Determine the (X, Y) coordinate at the center of the cell enclosing the given text.  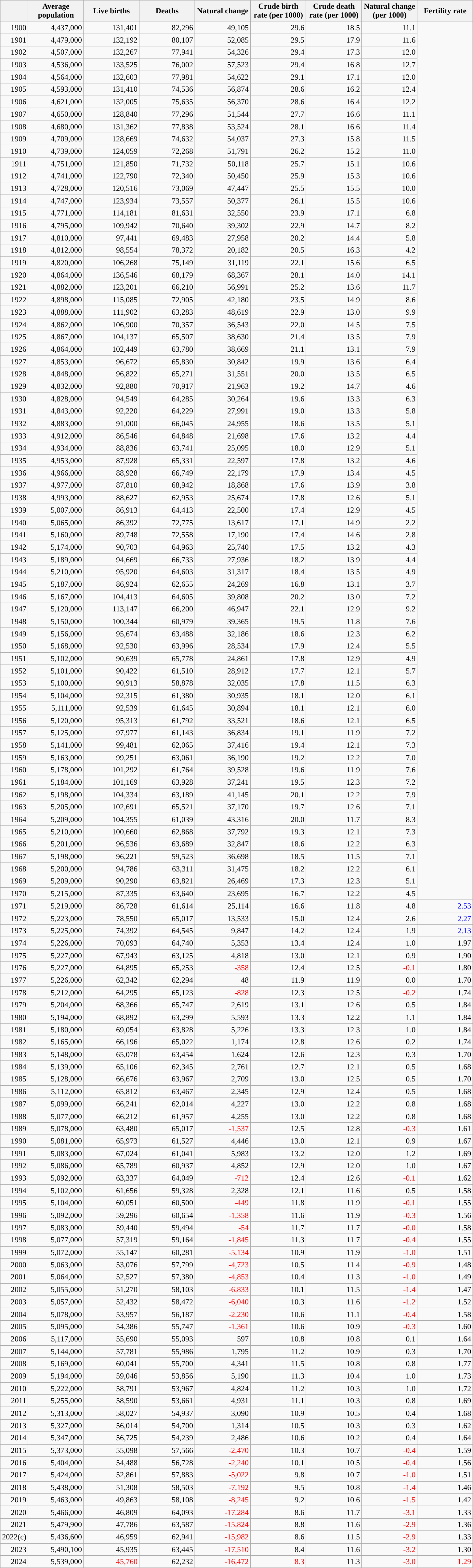
72,558 (167, 535)
104,413 (112, 597)
75,635 (167, 102)
22.0 (278, 324)
5,255,000 (56, 1401)
2022(c) (14, 1537)
114,181 (112, 213)
1984 (14, 1067)
3,090 (223, 1413)
90,639 (112, 659)
4,931 (223, 1401)
1999 (14, 1252)
51,308 (112, 1487)
-17,284 (223, 1512)
101,292 (112, 770)
54,037 (223, 139)
17,190 (223, 535)
1995 (14, 1203)
5,180,000 (56, 1030)
2,709 (223, 1079)
2008 (14, 1364)
55,986 (167, 1351)
128,840 (112, 114)
5,219,000 (56, 906)
5,404,000 (56, 1463)
-16,472 (223, 1562)
-4,853 (223, 1277)
4,993,000 (56, 498)
1962 (14, 795)
1.1 (389, 1017)
5,167,000 (56, 597)
67,024 (112, 1154)
55,093 (167, 1339)
132,192 (112, 40)
122,790 (112, 176)
1968 (14, 869)
-4,723 (223, 1265)
4,621,000 (56, 102)
5,065,000 (56, 522)
Deaths (167, 11)
1974 (14, 943)
5,169,000 (56, 1364)
25.7 (278, 163)
53,076 (112, 1265)
52,432 (112, 1302)
61,957 (167, 1116)
62,868 (167, 832)
6.2 (389, 634)
49,863 (112, 1500)
1944 (14, 572)
61,143 (167, 733)
53,856 (167, 1376)
Crude birth rate (per 1000) (278, 11)
50,450 (223, 176)
5,215,000 (56, 894)
62,953 (167, 498)
4,564,000 (56, 77)
64,093 (167, 1512)
76,002 (167, 65)
71,732 (167, 163)
39,528 (223, 770)
2.8 (389, 535)
51,544 (223, 114)
102,691 (112, 807)
24,269 (223, 584)
1.73 (445, 1376)
1940 (14, 522)
9.8 (278, 1475)
87,810 (112, 485)
65,507 (167, 337)
4,953,000 (56, 461)
17.7 (278, 671)
1990 (14, 1141)
64,895 (112, 968)
62,345 (167, 1067)
1958 (14, 745)
72,340 (167, 176)
-1,361 (223, 1326)
25,114 (223, 906)
-712 (223, 1178)
-2,470 (223, 1450)
66,200 (167, 609)
4,977,000 (56, 485)
57,319 (112, 1240)
1945 (14, 584)
0.0 (389, 980)
-1.2 (389, 1302)
1.90 (445, 955)
Live births (112, 11)
1966 (14, 844)
5,156,000 (56, 634)
65,271 (167, 374)
1.60 (445, 1326)
2.6 (389, 918)
1970 (14, 894)
4,507,000 (56, 52)
1982 (14, 1042)
1992 (14, 1166)
1983 (14, 1054)
14.0 (334, 275)
2.53 (445, 906)
63,454 (167, 1054)
58,108 (167, 1500)
22,179 (223, 473)
65,331 (167, 461)
94,549 (112, 399)
4,747,000 (56, 201)
4,820,000 (56, 263)
2003 (14, 1302)
96,822 (112, 374)
1919 (14, 263)
1989 (14, 1129)
26.2 (278, 151)
61,645 (167, 708)
1975 (14, 955)
62,014 (167, 1104)
132,005 (112, 102)
131,410 (112, 89)
64,963 (167, 547)
1939 (14, 510)
1979 (14, 1005)
27,958 (223, 238)
1936 (14, 473)
5,072,000 (56, 1252)
31,317 (223, 572)
131,401 (112, 28)
5,212,000 (56, 993)
5,490,100 (56, 1549)
36,190 (223, 758)
106,268 (112, 263)
68,892 (112, 1017)
1.2 (389, 1154)
100,344 (112, 621)
4,882,000 (56, 287)
1934 (14, 448)
24,955 (223, 424)
97,441 (112, 238)
5,189,000 (56, 559)
27,991 (223, 411)
1937 (14, 485)
65,022 (167, 1042)
5,144,000 (56, 1351)
1.80 (445, 968)
-0.2 (389, 993)
19.4 (278, 745)
4,593,000 (56, 89)
19.9 (278, 362)
20,182 (223, 250)
1928 (14, 374)
1967 (14, 856)
1943 (14, 559)
120,516 (112, 189)
1923 (14, 312)
1950 (14, 646)
92,539 (112, 708)
1903 (14, 65)
20.5 (278, 250)
4,650,000 (56, 114)
5,187,000 (56, 584)
90,703 (112, 547)
18,868 (223, 485)
27.3 (278, 139)
96,672 (112, 362)
4,883,000 (56, 424)
5,313,000 (56, 1413)
Natural change (per 1000) (389, 11)
56,991 (223, 287)
1.9 (389, 931)
1972 (14, 918)
4,739,000 (56, 151)
5,095,000 (56, 1326)
32,847 (223, 844)
69,054 (112, 1030)
6.0 (389, 708)
102,449 (112, 349)
5,184,000 (56, 782)
87,928 (112, 461)
61,614 (167, 906)
75,149 (167, 263)
4,828,000 (56, 399)
2014 (14, 1438)
10.2 (334, 1438)
94,669 (112, 559)
2.2 (389, 522)
1.48 (445, 1265)
1930 (14, 399)
90,290 (112, 881)
70,093 (112, 943)
25.2 (278, 287)
53,661 (167, 1401)
57,781 (112, 1351)
56,728 (167, 1463)
59,296 (112, 1215)
5,063,000 (56, 1265)
121,850 (112, 163)
5,112,000 (56, 1091)
69,483 (167, 238)
18.4 (278, 572)
72,268 (167, 151)
1,795 (223, 1351)
59,328 (167, 1191)
52,861 (112, 1475)
4,832,000 (56, 386)
-5,134 (223, 1252)
58,027 (112, 1413)
25,740 (223, 547)
60,281 (167, 1252)
64,603 (167, 572)
Natural change (223, 11)
6.4 (389, 362)
23,695 (223, 894)
Crude death rate (per 1000) (334, 11)
2005 (14, 1326)
1960 (14, 770)
111,902 (112, 312)
1901 (14, 40)
1991 (14, 1154)
4,728,000 (56, 189)
4,867,000 (56, 337)
5,168,000 (56, 646)
1981 (14, 1030)
63,488 (167, 634)
2,345 (223, 1091)
56,370 (223, 102)
14.6 (334, 535)
-1,537 (223, 1129)
46,809 (112, 1512)
5,081,000 (56, 1141)
63,587 (167, 1524)
61,764 (167, 770)
36,834 (223, 733)
59,494 (167, 1228)
1949 (14, 634)
5,101,000 (56, 671)
2012 (14, 1413)
-6,833 (223, 1289)
64,740 (167, 943)
128,669 (112, 139)
-3.1 (389, 1512)
46,947 (223, 609)
2,486 (223, 1438)
46,959 (112, 1537)
1969 (14, 881)
70,640 (167, 226)
1,624 (223, 1054)
5,139,000 (56, 1067)
73,557 (167, 201)
101,169 (112, 782)
64,229 (167, 411)
5,057,000 (56, 1302)
30,842 (223, 362)
4,771,000 (56, 213)
5,125,000 (56, 733)
1987 (14, 1104)
1920 (14, 275)
109,942 (112, 226)
31,119 (223, 263)
53,957 (112, 1314)
63,445 (167, 1549)
64,295 (112, 993)
77,941 (167, 52)
58,590 (112, 1401)
131,362 (112, 126)
55,098 (112, 1450)
19.0 (278, 411)
1948 (14, 621)
65,078 (112, 1054)
1973 (14, 931)
-15,824 (223, 1524)
30,264 (223, 399)
-1,358 (223, 1215)
1961 (14, 782)
2019 (14, 1500)
1946 (14, 597)
3.7 (389, 584)
61,041 (167, 1154)
5,593 (223, 1017)
4,934,000 (56, 448)
1938 (14, 498)
37,170 (223, 807)
53,967 (167, 1389)
-8,245 (223, 1500)
66,196 (112, 1042)
63,967 (167, 1079)
2021 (14, 1524)
5,128,000 (56, 1079)
1956 (14, 720)
86,913 (112, 510)
86,924 (112, 584)
82,296 (167, 28)
4,824 (223, 1389)
22,500 (223, 510)
65,253 (167, 968)
58,503 (167, 1487)
87,335 (112, 894)
2,619 (223, 1005)
-0.9 (389, 1265)
4,536,000 (56, 65)
88,627 (112, 498)
63,061 (167, 758)
59,440 (112, 1228)
5,148,000 (56, 1054)
-358 (223, 968)
7.5 (389, 324)
47,447 (223, 189)
92,530 (112, 646)
5,163,000 (56, 758)
61,792 (167, 720)
5,373,000 (56, 1450)
58,791 (112, 1389)
47,786 (112, 1524)
14.1 (389, 275)
2018 (14, 1487)
9.5 (278, 1487)
14.4 (334, 238)
9.9 (389, 312)
5.7 (389, 671)
59,523 (167, 856)
21,963 (223, 386)
4,741,000 (56, 176)
36,543 (223, 324)
11.0 (389, 151)
37,241 (223, 782)
1907 (14, 114)
4,818 (223, 955)
65,789 (112, 1166)
132,603 (112, 77)
1985 (14, 1079)
1911 (14, 163)
1.97 (445, 943)
2000 (14, 1265)
54,386 (112, 1326)
92,220 (112, 411)
2.27 (445, 918)
26.1 (278, 201)
1988 (14, 1116)
86,392 (112, 522)
25.9 (278, 176)
1914 (14, 201)
63,125 (167, 955)
62,655 (167, 584)
4.3 (389, 547)
58,103 (167, 1289)
104,334 (112, 795)
4,227 (223, 1104)
61,656 (112, 1191)
23.9 (278, 213)
54,622 (223, 77)
58,878 (167, 683)
61,039 (167, 819)
33,521 (223, 720)
51,270 (112, 1289)
19.7 (278, 807)
5,479,900 (56, 1524)
74,632 (167, 139)
15.3 (334, 176)
1924 (14, 324)
1.47 (445, 1289)
60,051 (112, 1203)
29.1 (278, 77)
64,049 (167, 1178)
65,973 (112, 1141)
104,137 (112, 337)
15.6 (334, 263)
13,533 (223, 918)
124,059 (112, 151)
1906 (14, 102)
43,316 (223, 819)
1910 (14, 151)
-54 (223, 1228)
96,221 (112, 856)
5,190 (223, 1376)
597 (223, 1339)
63,480 (112, 1129)
2010 (14, 1389)
5,007,000 (56, 510)
66,676 (112, 1079)
1933 (14, 436)
4,848,000 (56, 374)
64,545 (167, 931)
59,164 (167, 1240)
1964 (14, 819)
21.1 (278, 349)
1902 (14, 52)
1913 (14, 189)
9,847 (223, 931)
89,748 (112, 535)
19.1 (278, 733)
1,314 (223, 1426)
95,313 (112, 720)
5,160,000 (56, 535)
2024 (14, 1562)
54,239 (167, 1438)
63,283 (167, 312)
54,937 (167, 1413)
1951 (14, 659)
4,966,000 (56, 473)
5,201,000 (56, 844)
3.8 (389, 485)
1993 (14, 1178)
53,524 (223, 126)
2017 (14, 1475)
37,416 (223, 745)
5,539,000 (56, 1562)
4,255 (223, 1116)
5,466,000 (56, 1512)
1980 (14, 1017)
5,086,000 (56, 1166)
1959 (14, 758)
115,085 (112, 300)
67,943 (112, 955)
62,232 (167, 1562)
25.5 (278, 189)
81,631 (167, 213)
32,035 (223, 683)
14.2 (278, 931)
5,178,000 (56, 770)
2002 (14, 1289)
66,241 (112, 1104)
1918 (14, 250)
1932 (14, 424)
104,355 (112, 819)
63,467 (167, 1091)
-1.5 (389, 1500)
0.2 (389, 1042)
86,546 (112, 436)
32,550 (223, 213)
16.2 (334, 89)
39,302 (223, 226)
63,780 (167, 349)
78,550 (112, 918)
5,055,000 (56, 1289)
1978 (14, 993)
57,380 (167, 1277)
-2,240 (223, 1463)
77,838 (167, 126)
20.1 (278, 795)
39,365 (223, 621)
4,843,000 (56, 411)
63,821 (167, 881)
1.52 (445, 1302)
5,983 (223, 1154)
1996 (14, 1215)
1971 (14, 906)
2.13 (445, 931)
5,100,000 (56, 683)
37,792 (223, 832)
1998 (14, 1240)
54,488 (112, 1463)
Average population (56, 11)
15.2 (334, 151)
65,123 (167, 993)
2001 (14, 1277)
5,141,000 (56, 745)
42,180 (223, 300)
1.72 (445, 1389)
1935 (14, 461)
63,311 (167, 869)
4,898,000 (56, 300)
1.77 (445, 1364)
25,095 (223, 448)
-2,230 (223, 1314)
55,147 (112, 1252)
57,566 (167, 1450)
1954 (14, 696)
1.30 (445, 1549)
60,654 (167, 1215)
1.49 (445, 1277)
48,619 (223, 312)
32,186 (223, 634)
4,751,000 (56, 163)
23.5 (278, 300)
1947 (14, 609)
57,523 (223, 65)
4.2 (389, 250)
1908 (14, 126)
31,475 (223, 869)
60,500 (167, 1203)
1931 (14, 411)
5,111,000 (56, 708)
92,315 (112, 696)
38,630 (223, 337)
1912 (14, 176)
132,267 (112, 52)
90,422 (112, 671)
60,937 (167, 1166)
74,392 (112, 931)
62,294 (167, 980)
91,000 (112, 424)
60,041 (112, 1364)
-5,022 (223, 1475)
-17,510 (223, 1549)
136,546 (112, 275)
13,617 (223, 522)
45,760 (112, 1562)
68,942 (167, 485)
56,874 (223, 89)
74,536 (167, 89)
8.2 (389, 226)
29.6 (278, 28)
10.0 (389, 189)
49,105 (223, 28)
5,200,000 (56, 869)
65,812 (112, 1091)
27,936 (223, 559)
66,210 (167, 287)
123,201 (112, 287)
22,597 (223, 461)
21.4 (278, 337)
4,437,000 (56, 28)
62,941 (167, 1537)
62,065 (167, 745)
68,367 (223, 275)
106,900 (112, 324)
70,357 (167, 324)
1942 (14, 547)
95,674 (112, 634)
5,436,600 (56, 1537)
123,934 (112, 201)
2020 (14, 1512)
1900 (14, 28)
5,150,000 (56, 621)
27.7 (278, 114)
-3.0 (389, 1562)
64,848 (167, 436)
-7,192 (223, 1487)
-1,845 (223, 1240)
15.1 (334, 163)
5,226 (223, 1030)
5,463,000 (56, 1500)
41,145 (223, 795)
58,472 (167, 1302)
63,189 (167, 795)
78,372 (167, 250)
5,222,000 (56, 1389)
15.8 (334, 139)
1929 (14, 386)
99,481 (112, 745)
4,912,000 (56, 436)
56,014 (112, 1426)
1921 (14, 287)
1976 (14, 968)
65,521 (167, 807)
1905 (14, 89)
5,327,000 (56, 1426)
28,534 (223, 646)
63,741 (167, 448)
61,510 (167, 671)
55,747 (167, 1326)
56,725 (112, 1438)
2016 (14, 1463)
56,187 (167, 1314)
73,069 (167, 189)
63,996 (167, 646)
1963 (14, 807)
29.5 (278, 40)
1.46 (445, 1487)
66,045 (167, 424)
1977 (14, 980)
Fertility rate (445, 11)
54,700 (167, 1426)
65,747 (167, 1005)
25,674 (223, 498)
65,106 (112, 1067)
1916 (14, 226)
16.3 (334, 250)
-15,982 (223, 1537)
1965 (14, 832)
5.5 (389, 646)
100,660 (112, 832)
8.8 (278, 1524)
4,812,000 (56, 250)
5,204,000 (56, 1005)
64,285 (167, 399)
18.0 (278, 448)
97,977 (112, 733)
72,905 (167, 300)
64,605 (167, 597)
2006 (14, 1339)
4,888,000 (56, 312)
26,469 (223, 881)
4,479,000 (56, 40)
4,709,000 (56, 139)
60,979 (167, 621)
2004 (14, 1314)
98,554 (112, 250)
55,690 (112, 1339)
4,853,000 (56, 362)
14.5 (334, 324)
5,165,000 (56, 1042)
64,413 (167, 510)
57,799 (167, 1265)
1986 (14, 1091)
17.5 (278, 547)
8.4 (278, 1549)
1.59 (445, 1450)
6.8 (389, 213)
2,328 (223, 1191)
4.8 (389, 906)
0.1 (389, 1339)
57,883 (167, 1475)
1.29 (445, 1562)
1953 (14, 683)
63,689 (167, 844)
-0.0 (389, 1228)
1.61 (445, 1129)
19.3 (278, 832)
16.4 (334, 102)
2015 (14, 1450)
1917 (14, 238)
54,326 (223, 52)
1.36 (445, 1524)
65,830 (167, 362)
1,174 (223, 1042)
2007 (14, 1351)
-3.2 (389, 1549)
50,118 (223, 163)
65,778 (167, 659)
1909 (14, 139)
95,920 (112, 572)
68,179 (167, 275)
94,786 (112, 869)
2,761 (223, 1067)
92,880 (112, 386)
4,852 (223, 1166)
1.42 (445, 1500)
55,700 (167, 1364)
63,640 (167, 894)
4,680,000 (56, 126)
1927 (14, 362)
-828 (223, 993)
15.0 (278, 918)
5,225,000 (56, 931)
63,928 (167, 782)
62,342 (112, 980)
1952 (14, 671)
1926 (14, 349)
38,669 (223, 349)
61,380 (167, 696)
5,099,000 (56, 1104)
7.0 (389, 758)
86,728 (112, 906)
16.7 (278, 894)
28,912 (223, 671)
1997 (14, 1228)
-6,040 (223, 1302)
1915 (14, 213)
113,147 (112, 609)
88,836 (112, 448)
63,337 (112, 1178)
68,366 (112, 1005)
52,085 (223, 40)
133,525 (112, 65)
5,438,000 (56, 1487)
90,913 (112, 683)
59,046 (112, 1376)
1904 (14, 77)
1925 (14, 337)
5,353 (223, 943)
66,733 (167, 559)
21,698 (223, 436)
1994 (14, 1191)
70,917 (167, 386)
45,935 (112, 1549)
51,791 (223, 151)
2023 (14, 1549)
5,223,000 (56, 918)
2013 (14, 1426)
2009 (14, 1376)
4,810,000 (56, 238)
63,828 (167, 1030)
61,527 (167, 1141)
1941 (14, 535)
1957 (14, 733)
80,107 (167, 40)
5,205,000 (56, 807)
66,749 (167, 473)
5,347,000 (56, 1438)
4,446 (223, 1141)
77,296 (167, 114)
96,536 (112, 844)
66,212 (112, 1116)
30,935 (223, 696)
52,527 (112, 1277)
4,795,000 (56, 226)
4,862,000 (56, 324)
1922 (14, 300)
99,251 (112, 758)
-449 (223, 1203)
5,064,000 (56, 1277)
1955 (14, 708)
5,117,000 (56, 1339)
2011 (14, 1401)
31,551 (223, 374)
77,981 (167, 77)
24,861 (223, 659)
88,928 (112, 473)
50,377 (223, 201)
5,174,000 (56, 547)
30,894 (223, 708)
5,424,000 (56, 1475)
36,698 (223, 856)
4,341 (223, 1364)
72,775 (167, 522)
48 (223, 980)
39,808 (223, 597)
63,299 (167, 1017)
